Provide the [X, Y] coordinate of the cell's center where the given text is located.  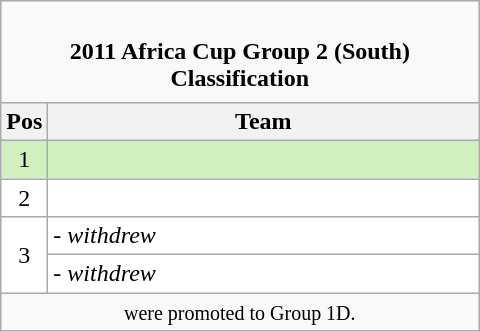
3 [24, 255]
Pos [24, 121]
2 [24, 197]
Team [264, 121]
were promoted to Group 1D. [240, 312]
1 [24, 159]
